Identify which cell holds the provided text, then report its [x, y] central coordinate. 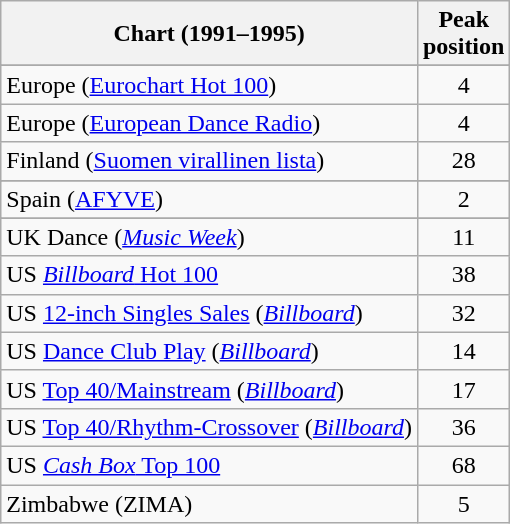
5 [463, 503]
38 [463, 275]
68 [463, 465]
US Billboard Hot 100 [210, 275]
36 [463, 427]
US Top 40/Rhythm-Crossover (Billboard) [210, 427]
32 [463, 313]
US Top 40/Mainstream (Billboard) [210, 389]
2 [463, 199]
Chart (1991–1995) [210, 34]
Finland (Suomen virallinen lista) [210, 161]
14 [463, 351]
Europe (Eurochart Hot 100) [210, 85]
17 [463, 389]
28 [463, 161]
UK Dance (Music Week) [210, 237]
Peakposition [463, 34]
US 12-inch Singles Sales (Billboard) [210, 313]
Spain (AFYVE) [210, 199]
US Dance Club Play (Billboard) [210, 351]
Zimbabwe (ZIMA) [210, 503]
11 [463, 237]
US Cash Box Top 100 [210, 465]
Europe (European Dance Radio) [210, 123]
